From the cell containing the given text, extract its center point as (X, Y) coordinate. 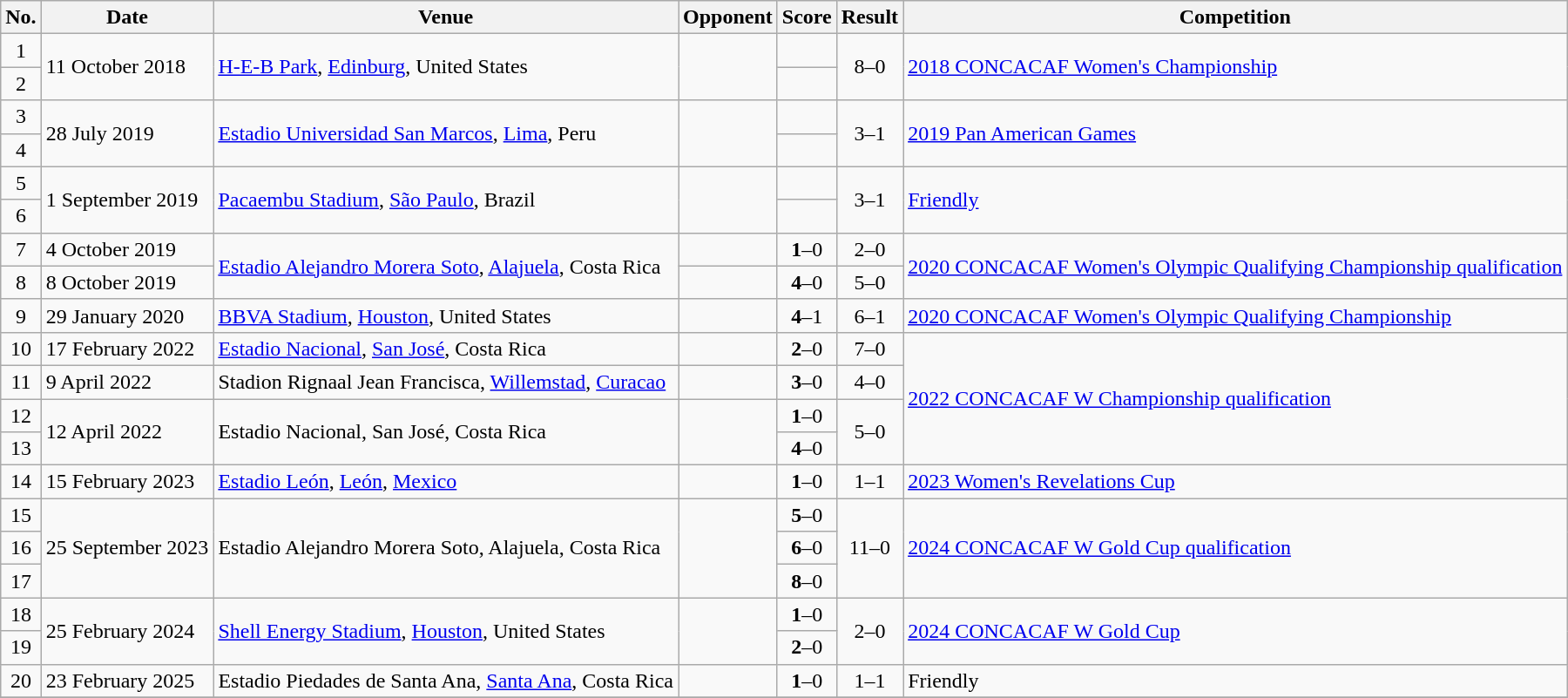
25 September 2023 (127, 548)
8 (21, 282)
4 October 2019 (127, 249)
Venue (446, 17)
6–0 (807, 548)
15 February 2023 (127, 482)
Stadion Rignaal Jean Francisca, Willemstad, Curacao (446, 382)
2 (21, 84)
8 October 2019 (127, 282)
13 (21, 449)
6–1 (869, 315)
11–0 (869, 548)
12 April 2022 (127, 432)
2023 Women's Revelations Cup (1235, 482)
17 February 2022 (127, 349)
5 (21, 183)
Estadio Piedades de Santa Ana, Santa Ana, Costa Rica (446, 681)
BBVA Stadium, Houston, United States (446, 315)
16 (21, 548)
Score (807, 17)
29 January 2020 (127, 315)
4–1 (807, 315)
19 (21, 647)
Result (869, 17)
25 February 2024 (127, 631)
3–0 (807, 382)
12 (21, 416)
28 July 2019 (127, 133)
7–0 (869, 349)
2018 CONCACAF Women's Championship (1235, 67)
6 (21, 216)
9 April 2022 (127, 382)
Opponent (727, 17)
No. (21, 17)
2024 CONCACAF W Gold Cup (1235, 631)
10 (21, 349)
Pacaembu Stadium, São Paulo, Brazil (446, 200)
2020 CONCACAF Women's Olympic Qualifying Championship qualification (1235, 266)
9 (21, 315)
1 (21, 51)
17 (21, 581)
1 September 2019 (127, 200)
Shell Energy Stadium, Houston, United States (446, 631)
14 (21, 482)
H-E-B Park, Edinburg, United States (446, 67)
4 (21, 150)
Date (127, 17)
18 (21, 614)
2022 CONCACAF W Championship qualification (1235, 398)
23 February 2025 (127, 681)
7 (21, 249)
Estadio Universidad San Marcos, Lima, Peru (446, 133)
Estadio León, León, Mexico (446, 482)
2024 CONCACAF W Gold Cup qualification (1235, 548)
Competition (1235, 17)
3 (21, 117)
2020 CONCACAF Women's Olympic Qualifying Championship (1235, 315)
2019 Pan American Games (1235, 133)
20 (21, 681)
11 (21, 382)
15 (21, 515)
11 October 2018 (127, 67)
